Locate the cell with the specified text and output its (x, y) center coordinate. 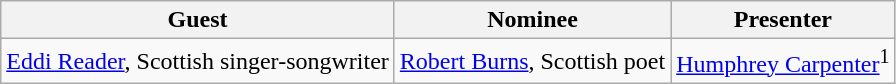
Guest (198, 20)
Nominee (532, 20)
Eddi Reader, Scottish singer-songwriter (198, 62)
Humphrey Carpenter1 (783, 62)
Presenter (783, 20)
Robert Burns, Scottish poet (532, 62)
